Determine the [x, y] coordinate at the center of the cell enclosing the given text.  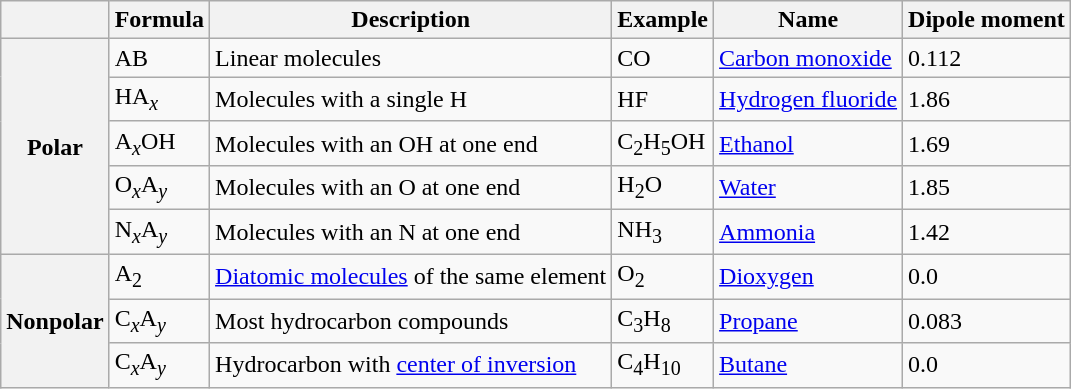
Propane [808, 321]
Molecules with a single H [411, 99]
HAx [159, 99]
Polar [55, 146]
Linear molecules [411, 58]
1.85 [987, 188]
NH3 [663, 232]
Molecules with an O at one end [411, 188]
Most hydrocarbon compounds [411, 321]
Dioxygen [808, 276]
Dipole moment [987, 20]
1.86 [987, 99]
Butane [808, 365]
OxAy [159, 188]
Carbon monoxide [808, 58]
1.42 [987, 232]
C3H8 [663, 321]
AxOH [159, 143]
0.083 [987, 321]
CO [663, 58]
Molecules with an OH at one end [411, 143]
Water [808, 188]
Hydrocarbon with center of inversion [411, 365]
A2 [159, 276]
C2H5OH [663, 143]
Molecules with an N at one end [411, 232]
AB [159, 58]
Description [411, 20]
Hydrogen fluoride [808, 99]
Nonpolar [55, 320]
Diatomic molecules of the same element [411, 276]
H2O [663, 188]
NxAy [159, 232]
Example [663, 20]
Formula [159, 20]
Ethanol [808, 143]
0.112 [987, 58]
O2 [663, 276]
Name [808, 20]
C4H10 [663, 365]
HF [663, 99]
1.69 [987, 143]
Ammonia [808, 232]
